Return the (X, Y) coordinate for the center point of the cell that contains the specified text.  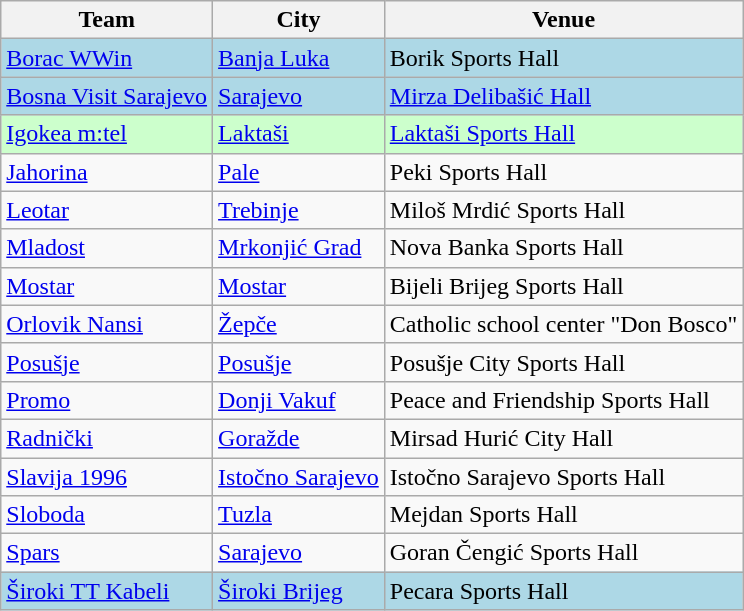
Trebinje (299, 210)
Radnički (107, 438)
Široki Brijeg (299, 591)
Promo (107, 400)
Borac WWin (107, 58)
Mrkonjić Grad (299, 248)
Venue (564, 20)
Orlovik Nansi (107, 324)
Peki Sports Hall (564, 172)
Jahorina (107, 172)
Bijeli Brijeg Sports Hall (564, 286)
Laktaši (299, 134)
Mirza Delibašić Hall (564, 96)
Borik Sports Hall (564, 58)
Istočno Sarajevo (299, 477)
Goran Čengić Sports Hall (564, 553)
Slavija 1996 (107, 477)
Spars (107, 553)
Pale (299, 172)
Žepče (299, 324)
Široki TT Kabeli (107, 591)
Catholic school center "Don Bosco" (564, 324)
City (299, 20)
Bosna Visit Sarajevo (107, 96)
Tuzla (299, 515)
Peace and Friendship Sports Hall (564, 400)
Miloš Mrdić Sports Hall (564, 210)
Goražde (299, 438)
Donji Vakuf (299, 400)
Team (107, 20)
Nova Banka Sports Hall (564, 248)
Leotar (107, 210)
Istočno Sarajevo Sports Hall (564, 477)
Mladost (107, 248)
Mejdan Sports Hall (564, 515)
Sloboda (107, 515)
Laktaši Sports Hall (564, 134)
Mirsad Hurić City Hall (564, 438)
Pecara Sports Hall (564, 591)
Igokea m:tel (107, 134)
Posušje City Sports Hall (564, 362)
Banja Luka (299, 58)
